Identify which cell holds the provided text, then report its [x, y] central coordinate. 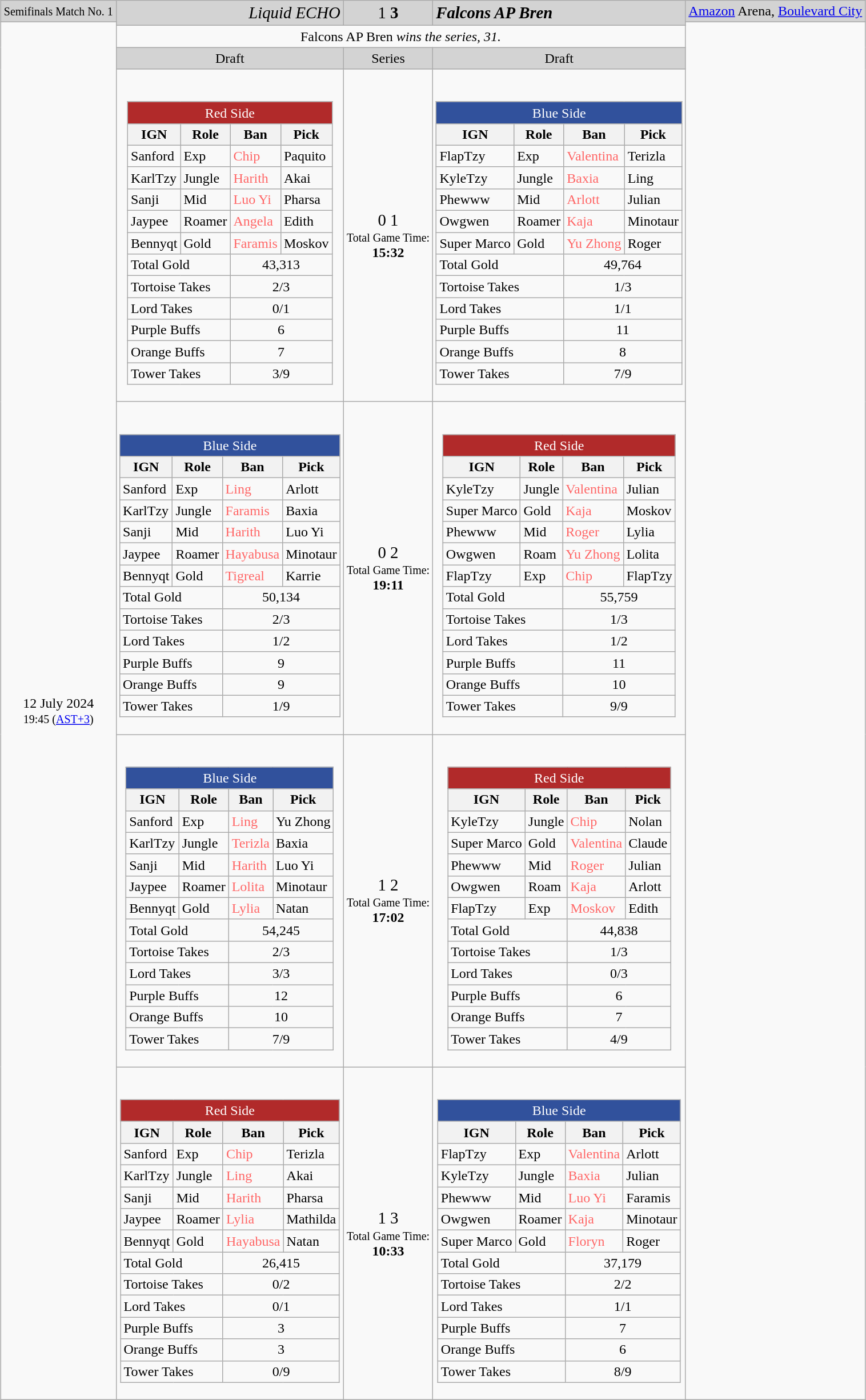
54,245 [281, 930]
Semifinals Match No. 1 [58, 11]
Falcons AP Bren [559, 13]
1 2Total Game Time:17:02 [388, 901]
Liquid ECHO [230, 13]
Karrie [311, 576]
8 [623, 352]
4/9 [619, 1039]
Floryn [594, 1241]
1 3 [388, 13]
9/9 [619, 706]
Amazon Arena, Boulevard City [776, 11]
0 1Total Game Time:15:32 [388, 235]
0/9 [281, 1371]
2/2 [623, 1285]
37,179 [623, 1263]
55,759 [619, 597]
0/3 [619, 974]
50,134 [281, 597]
Angela [255, 222]
Falcons AP Bren wins the series, 31. [400, 37]
Series [388, 58]
12 July 2024 19:45 (AST+3) [58, 711]
3/3 [281, 974]
Tigreal [252, 576]
43,313 [281, 265]
Paquito [306, 156]
Nolan [648, 821]
0 2Total Game Time:19:11 [388, 568]
12 [281, 996]
1 3Total Game Time:10:33 [388, 1233]
0/2 [281, 1285]
Claude [648, 843]
8/9 [623, 1371]
26,415 [281, 1263]
Mathilda [311, 1220]
49,764 [623, 265]
3/9 [281, 374]
44,838 [619, 930]
1/9 [281, 706]
